Extract the [x, y] coordinate from the center of the cell holding the provided text.  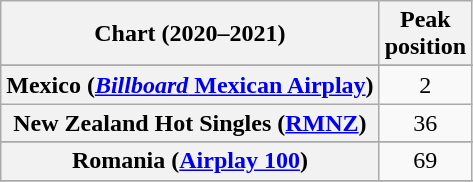
Romania (Airplay 100) [190, 161]
2 [425, 85]
69 [425, 161]
Chart (2020–2021) [190, 34]
New Zealand Hot Singles (RMNZ) [190, 123]
Peakposition [425, 34]
Mexico (Billboard Mexican Airplay) [190, 85]
36 [425, 123]
